Return the (x, y) coordinate for the center point of the cell that contains the specified text.  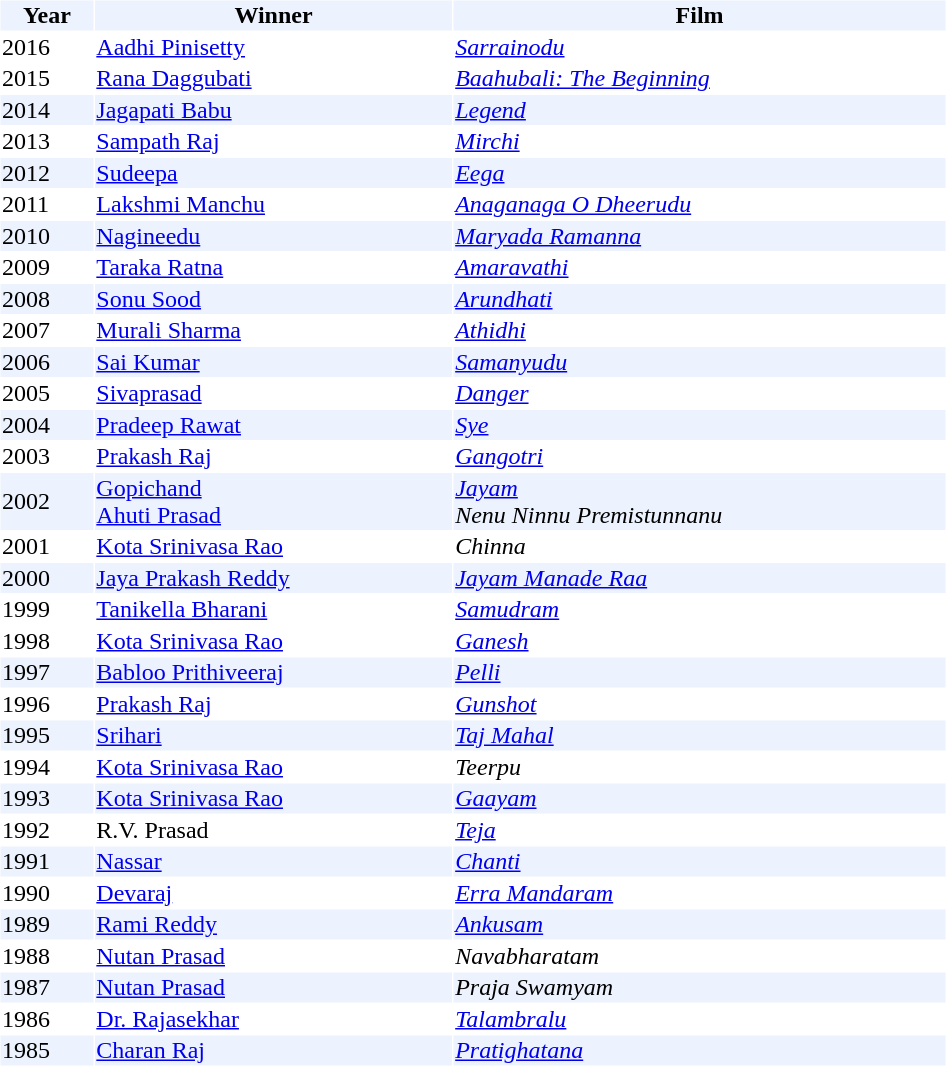
Year (46, 15)
Pratighatana (700, 1051)
2005 (46, 393)
2001 (46, 547)
Jaya Prakash Reddy (274, 578)
2016 (46, 47)
Sivaprasad (274, 393)
1989 (46, 925)
2012 (46, 173)
Dr. Rajasekhar (274, 1019)
2009 (46, 267)
1985 (46, 1051)
Navabharatam (700, 956)
Devaraj (274, 893)
Teerpu (700, 767)
Tanikella Bharani (274, 609)
1998 (46, 641)
Taj Mahal (700, 735)
Gangotri (700, 457)
Winner (274, 15)
1996 (46, 704)
Danger (700, 393)
2015 (46, 79)
1995 (46, 735)
2003 (46, 457)
Sye (700, 425)
2010 (46, 236)
2000 (46, 578)
1992 (46, 830)
Sampath Raj (274, 141)
1993 (46, 799)
2004 (46, 425)
Amaravathi (700, 267)
1997 (46, 673)
2008 (46, 299)
1988 (46, 956)
Anaganaga O Dheerudu (700, 205)
Lakshmi Manchu (274, 205)
Samudram (700, 609)
1987 (46, 987)
Chinna (700, 547)
Jayam Nenu Ninnu Premistunnanu (700, 502)
Ankusam (700, 925)
Jagapati Babu (274, 110)
Sarrainodu (700, 47)
Eega (700, 173)
Arundhati (700, 299)
Talambralu (700, 1019)
Babloo Prithiveeraj (274, 673)
Gunshot (700, 704)
Rana Daggubati (274, 79)
Samanyudu (700, 362)
Sonu Sood (274, 299)
1991 (46, 861)
2013 (46, 141)
1994 (46, 767)
Sudeepa (274, 173)
Gopichand Ahuti Prasad (274, 502)
Film (700, 15)
1999 (46, 609)
Teja (700, 830)
Chanti (700, 861)
R.V. Prasad (274, 830)
Nassar (274, 861)
Rami Reddy (274, 925)
Athidhi (700, 331)
Murali Sharma (274, 331)
2002 (46, 502)
Pradeep Rawat (274, 425)
1986 (46, 1019)
Maryada Ramanna (700, 236)
Praja Swamyam (700, 987)
Sai Kumar (274, 362)
2014 (46, 110)
2007 (46, 331)
2011 (46, 205)
Baahubali: The Beginning (700, 79)
Aadhi Pinisetty (274, 47)
Nagineedu (274, 236)
Charan Raj (274, 1051)
Taraka Ratna (274, 267)
Srihari (274, 735)
Erra Mandaram (700, 893)
2006 (46, 362)
Jayam Manade Raa (700, 578)
Pelli (700, 673)
Mirchi (700, 141)
Gaayam (700, 799)
Ganesh (700, 641)
1990 (46, 893)
Legend (700, 110)
